Determine the (x, y) coordinate at the center of the cell enclosing the given text.  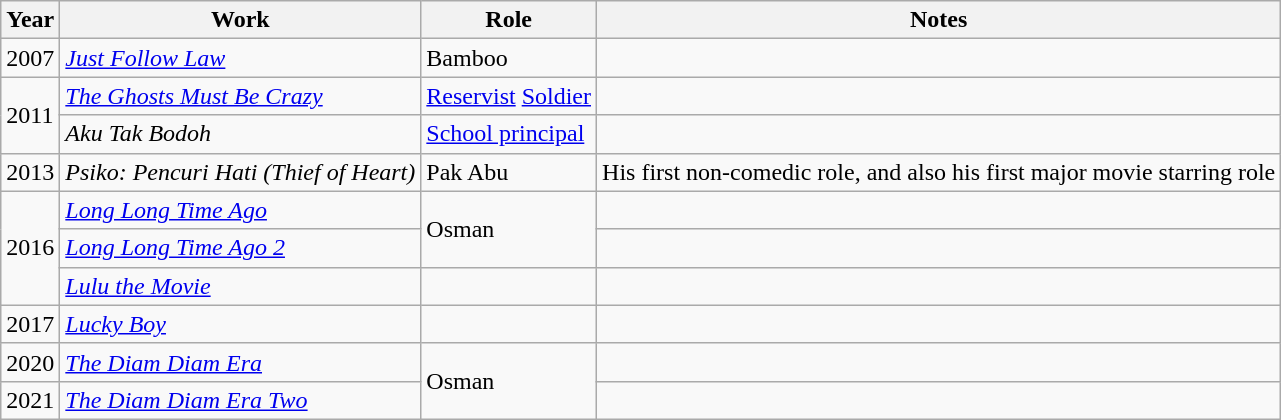
2011 (30, 115)
2021 (30, 400)
The Diam Diam Era (240, 362)
Role (509, 20)
Lucky Boy (240, 324)
School principal (509, 134)
Work (240, 20)
Lulu the Movie (240, 286)
Long Long Time Ago (240, 210)
Bamboo (509, 58)
The Ghosts Must Be Crazy (240, 96)
Just Follow Law (240, 58)
2020 (30, 362)
Year (30, 20)
2007 (30, 58)
Notes (939, 20)
Psiko: Pencuri Hati (Thief of Heart) (240, 172)
2017 (30, 324)
Pak Abu (509, 172)
The Diam Diam Era Two (240, 400)
2016 (30, 248)
Reservist Soldier (509, 96)
Aku Tak Bodoh (240, 134)
Long Long Time Ago 2 (240, 248)
2013 (30, 172)
His first non-comedic role, and also his first major movie starring role (939, 172)
